Output the (x, y) coordinate of the center of the cell containing the given text.  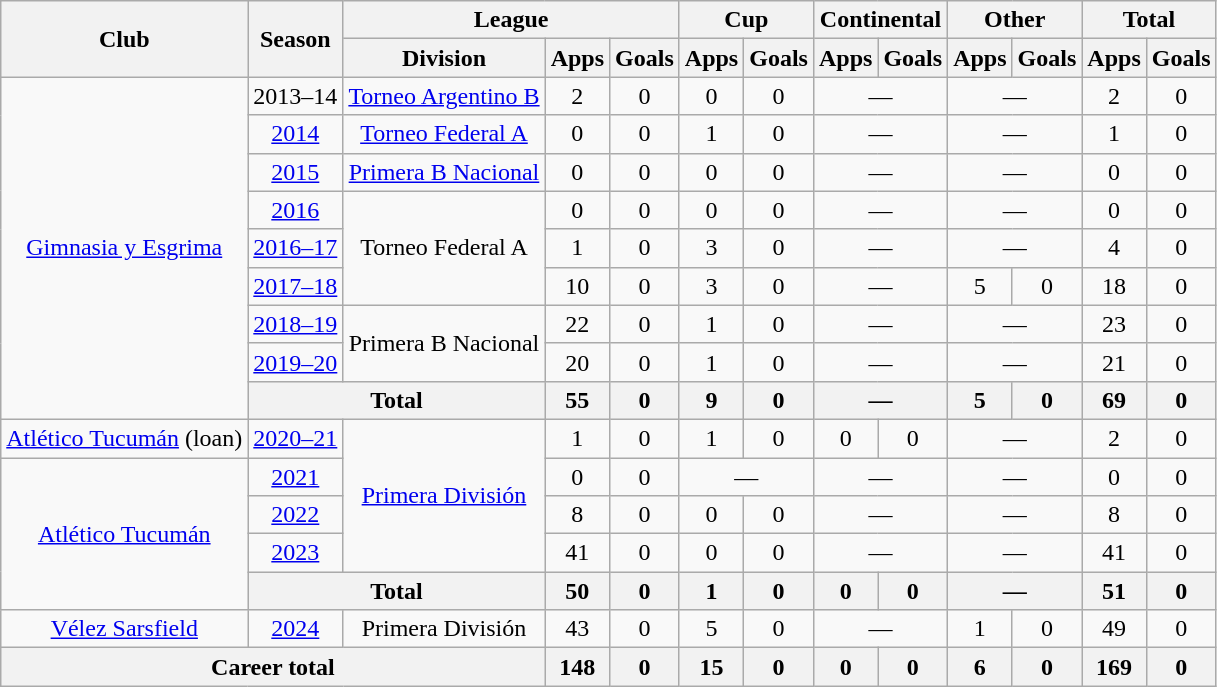
2019–20 (296, 362)
Season (296, 39)
22 (577, 324)
50 (577, 591)
2016 (296, 210)
Torneo Argentino B (444, 96)
15 (711, 667)
9 (711, 400)
2024 (296, 629)
Gimnasia y Esgrima (124, 248)
20 (577, 362)
Cup (746, 20)
2013–14 (296, 96)
2018–19 (296, 324)
2020–21 (296, 438)
55 (577, 400)
Division (444, 58)
Club (124, 39)
148 (577, 667)
League (511, 20)
Continental (880, 20)
2022 (296, 515)
69 (1114, 400)
Career total (273, 667)
2021 (296, 477)
2023 (296, 553)
2014 (296, 134)
4 (1114, 248)
Other (1015, 20)
23 (1114, 324)
Atlético Tucumán (124, 534)
Atlético Tucumán (loan) (124, 438)
2017–18 (296, 286)
Vélez Sarsfield (124, 629)
10 (577, 286)
21 (1114, 362)
2016–17 (296, 248)
6 (980, 667)
18 (1114, 286)
49 (1114, 629)
169 (1114, 667)
51 (1114, 591)
43 (577, 629)
2015 (296, 172)
